Output the [x, y] coordinate of the center of the cell containing the given text.  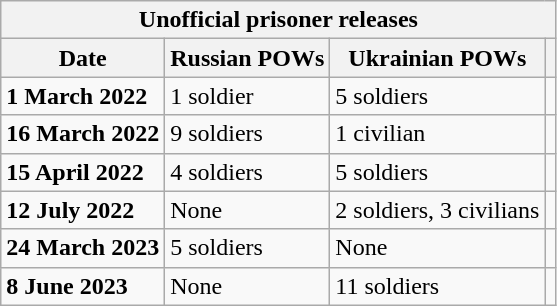
24 March 2023 [83, 248]
4 soldiers [248, 172]
9 soldiers [248, 134]
Ukrainian POWs [438, 58]
2 soldiers, 3 civilians [438, 210]
16 March 2022 [83, 134]
1 soldier [248, 96]
15 April 2022 [83, 172]
1 March 2022 [83, 96]
Unofficial prisoner releases [278, 20]
Russian POWs [248, 58]
1 civilian [438, 134]
12 July 2022 [83, 210]
Date [83, 58]
8 June 2023 [83, 286]
11 soldiers [438, 286]
